Search for the cell housing the specified text and yield its (X, Y) center coordinate. 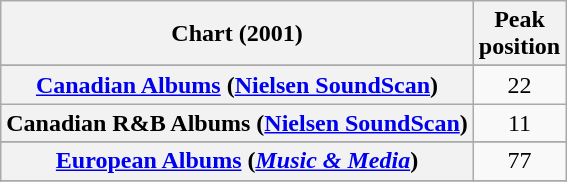
European Albums (Music & Media) (238, 161)
22 (519, 85)
77 (519, 161)
Peakposition (519, 34)
Chart (2001) (238, 34)
Canadian R&B Albums (Nielsen SoundScan) (238, 123)
11 (519, 123)
Canadian Albums (Nielsen SoundScan) (238, 85)
